For the text-containing cell, return its midpoint in [x, y] coordinate format. 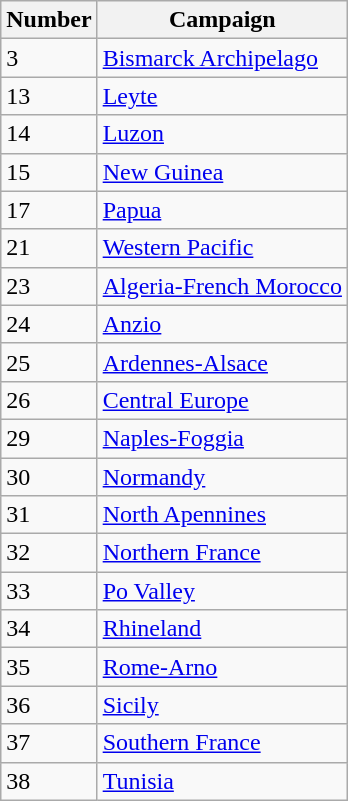
21 [49, 248]
Northern France [222, 553]
30 [49, 477]
34 [49, 629]
36 [49, 705]
Algeria-French Morocco [222, 286]
31 [49, 515]
Anzio [222, 324]
Tunisia [222, 781]
14 [49, 134]
32 [49, 553]
3 [49, 58]
Papua [222, 210]
Bismarck Archipelago [222, 58]
Western Pacific [222, 248]
Number [49, 20]
North Apennines [222, 515]
Central Europe [222, 400]
17 [49, 210]
23 [49, 286]
Sicily [222, 705]
29 [49, 438]
New Guinea [222, 172]
24 [49, 324]
25 [49, 362]
Normandy [222, 477]
37 [49, 743]
Po Valley [222, 591]
Campaign [222, 20]
Ardennes-Alsace [222, 362]
33 [49, 591]
Luzon [222, 134]
Naples-Foggia [222, 438]
38 [49, 781]
35 [49, 667]
Rome-Arno [222, 667]
13 [49, 96]
Leyte [222, 96]
15 [49, 172]
Southern France [222, 743]
Rhineland [222, 629]
26 [49, 400]
